Capture the cell that displays the provided text and extract its (X, Y) central coordinate. 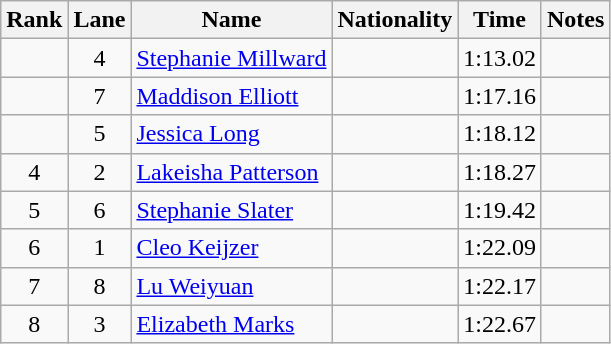
1:18.12 (500, 134)
2 (100, 172)
1:17.16 (500, 96)
Stephanie Slater (232, 210)
Maddison Elliott (232, 96)
3 (100, 324)
1:18.27 (500, 172)
1:22.17 (500, 286)
Rank (34, 20)
Time (500, 20)
Name (232, 20)
Lu Weiyuan (232, 286)
Lakeisha Patterson (232, 172)
Jessica Long (232, 134)
Elizabeth Marks (232, 324)
1 (100, 248)
Nationality (395, 20)
Lane (100, 20)
1:13.02 (500, 58)
1:22.09 (500, 248)
1:22.67 (500, 324)
1:19.42 (500, 210)
Cleo Keijzer (232, 248)
Stephanie Millward (232, 58)
Notes (575, 20)
